Scan for the cell matching the given text and deliver its [X, Y] coordinate at center. 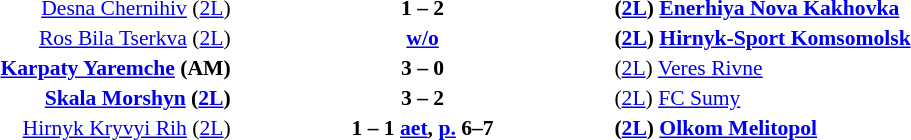
w/o [423, 38]
3 – 0 [423, 68]
3 – 2 [423, 98]
